Extract the [X, Y] coordinate from the center of the cell holding the provided text.  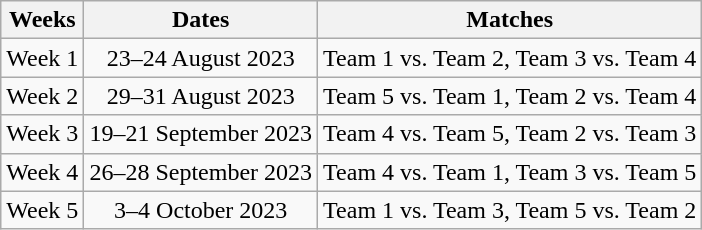
26–28 September 2023 [201, 172]
Week 3 [42, 134]
Week 5 [42, 210]
Team 4 vs. Team 1, Team 3 vs. Team 5 [510, 172]
Week 2 [42, 96]
Team 4 vs. Team 5, Team 2 vs. Team 3 [510, 134]
19–21 September 2023 [201, 134]
Team 1 vs. Team 2, Team 3 vs. Team 4 [510, 58]
Weeks [42, 20]
3–4 October 2023 [201, 210]
Team 1 vs. Team 3, Team 5 vs. Team 2 [510, 210]
Team 5 vs. Team 1, Team 2 vs. Team 4 [510, 96]
Dates [201, 20]
29–31 August 2023 [201, 96]
Week 1 [42, 58]
Week 4 [42, 172]
23–24 August 2023 [201, 58]
Matches [510, 20]
